From the cell containing the given text, extract its center point as (X, Y) coordinate. 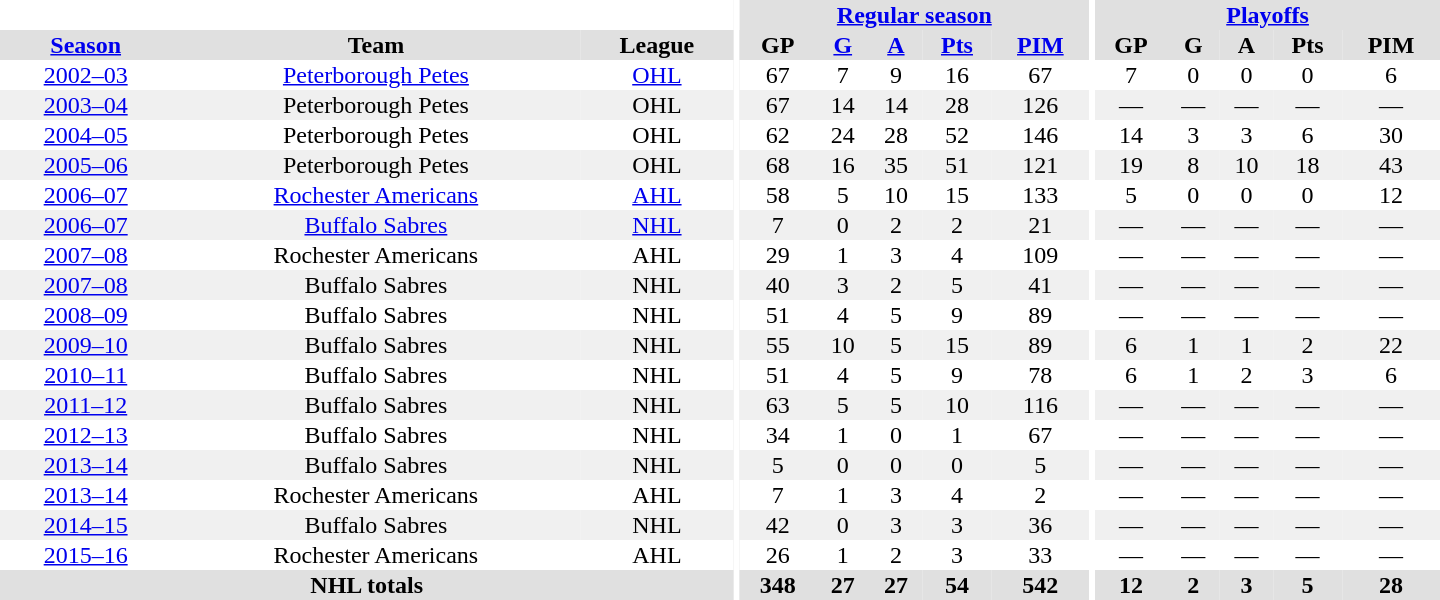
109 (1040, 255)
33 (1040, 555)
30 (1391, 135)
League (656, 45)
40 (778, 285)
43 (1391, 165)
348 (778, 585)
126 (1040, 105)
Regular season (914, 15)
133 (1040, 195)
29 (778, 255)
35 (896, 165)
Playoffs (1268, 15)
542 (1040, 585)
68 (778, 165)
63 (778, 405)
Team (376, 45)
62 (778, 135)
2009–10 (86, 345)
116 (1040, 405)
41 (1040, 285)
54 (956, 585)
21 (1040, 225)
2010–11 (86, 375)
NHL totals (366, 585)
22 (1391, 345)
Season (86, 45)
19 (1131, 165)
2002–03 (86, 75)
146 (1040, 135)
2012–13 (86, 435)
55 (778, 345)
2014–15 (86, 525)
52 (956, 135)
78 (1040, 375)
8 (1194, 165)
24 (842, 135)
26 (778, 555)
36 (1040, 525)
58 (778, 195)
34 (778, 435)
18 (1308, 165)
2011–12 (86, 405)
2015–16 (86, 555)
2004–05 (86, 135)
42 (778, 525)
121 (1040, 165)
2003–04 (86, 105)
2005–06 (86, 165)
2008–09 (86, 315)
